For the text-containing cell, return its midpoint in [X, Y] coordinate format. 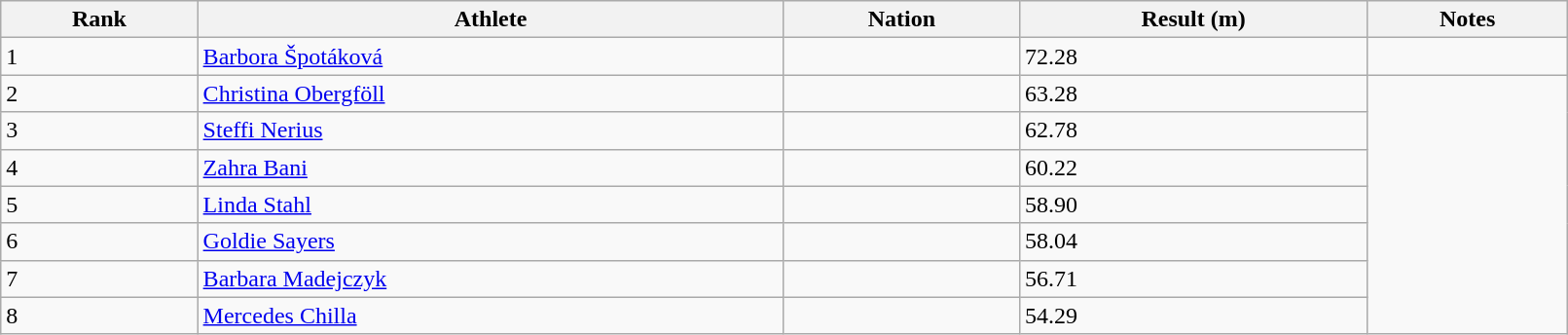
58.90 [1193, 205]
Zahra Bani [491, 167]
Goldie Sayers [491, 242]
Barbora Špotáková [491, 56]
Rank [99, 19]
7 [99, 279]
Nation [901, 19]
Result (m) [1193, 19]
4 [99, 167]
Athlete [491, 19]
60.22 [1193, 167]
Mercedes Chilla [491, 316]
62.78 [1193, 130]
Notes [1468, 19]
56.71 [1193, 279]
2 [99, 93]
72.28 [1193, 56]
Steffi Nerius [491, 130]
63.28 [1193, 93]
5 [99, 205]
Linda Stahl [491, 205]
8 [99, 316]
6 [99, 242]
Christina Obergföll [491, 93]
58.04 [1193, 242]
1 [99, 56]
54.29 [1193, 316]
Barbara Madejczyk [491, 279]
3 [99, 130]
